Capture the cell that displays the provided text and extract its [X, Y] central coordinate. 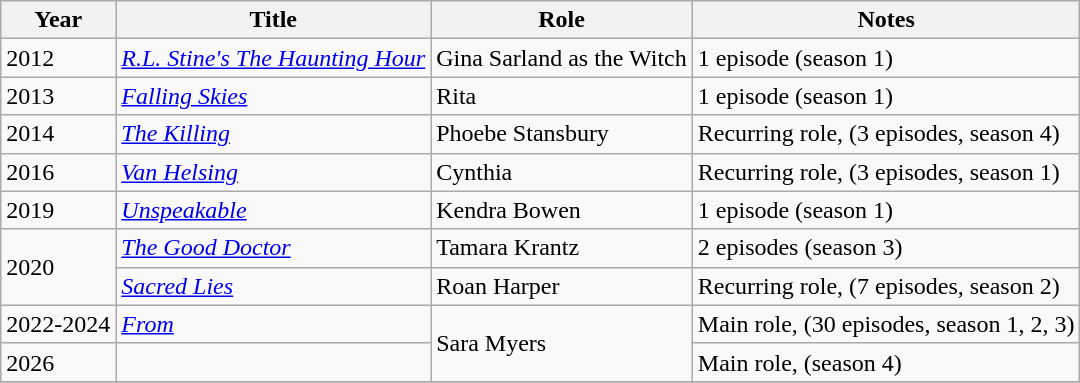
2 episodes (season 3) [886, 248]
Main role, (30 episodes, season 1, 2, 3) [886, 324]
Recurring role, (3 episodes, season 1) [886, 172]
2016 [58, 172]
Year [58, 20]
Phoebe Stansbury [562, 134]
Cynthia [562, 172]
Role [562, 20]
Notes [886, 20]
Kendra Bowen [562, 210]
From [274, 324]
2022-2024 [58, 324]
2014 [58, 134]
Falling Skies [274, 96]
Recurring role, (7 episodes, season 2) [886, 286]
Recurring role, (3 episodes, season 4) [886, 134]
R.L. Stine's The Haunting Hour [274, 58]
Unspeakable [274, 210]
Tamara Krantz [562, 248]
2026 [58, 362]
The Killing [274, 134]
Roan Harper [562, 286]
Title [274, 20]
2019 [58, 210]
Sacred Lies [274, 286]
2013 [58, 96]
Gina Sarland as the Witch [562, 58]
Van Helsing [274, 172]
2012 [58, 58]
Main role, (season 4) [886, 362]
2020 [58, 267]
The Good Doctor [274, 248]
Rita [562, 96]
Sara Myers [562, 343]
